Find where the given text appears and provide that cell's center as (X, Y) coordinate. 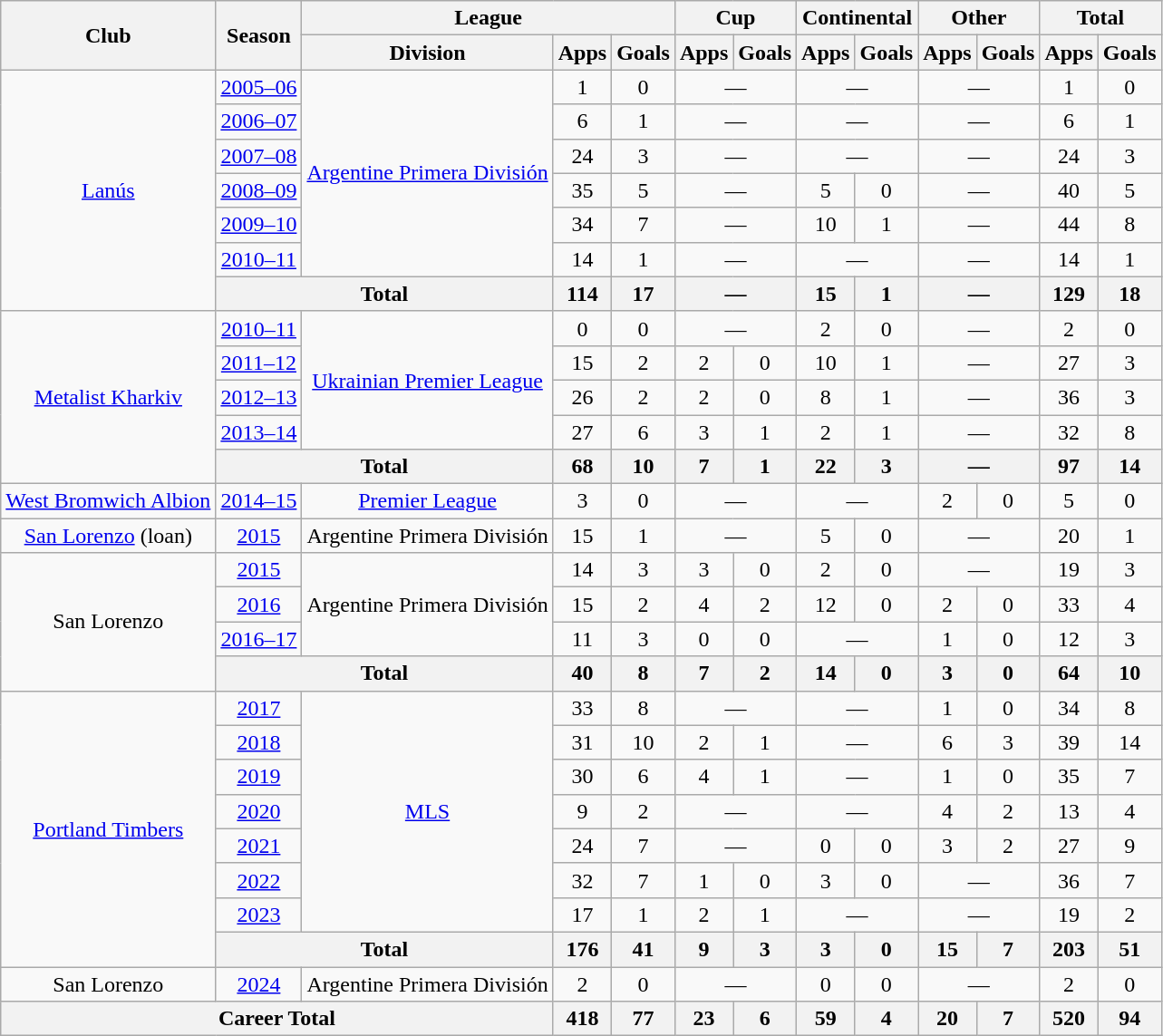
26 (582, 397)
39 (1069, 742)
Club (109, 35)
418 (582, 1019)
Career Total (277, 1019)
520 (1069, 1019)
2016–17 (259, 639)
Other (979, 18)
13 (1069, 811)
68 (582, 467)
94 (1129, 1019)
129 (1069, 294)
Portland Timbers (109, 828)
2007–08 (259, 156)
2023 (259, 915)
Division (428, 53)
West Bromwich Albion (109, 501)
2005–06 (259, 87)
MLS (428, 811)
Continental (858, 18)
203 (1069, 949)
77 (644, 1019)
11 (582, 639)
59 (826, 1019)
2016 (259, 605)
Lanús (109, 190)
41 (644, 949)
2013–14 (259, 432)
18 (1129, 294)
2019 (259, 777)
22 (826, 467)
Season (259, 35)
2017 (259, 708)
2012–13 (259, 397)
Cup (735, 18)
2006–07 (259, 121)
2014–15 (259, 501)
2018 (259, 742)
2024 (259, 983)
44 (1069, 225)
2009–10 (259, 225)
2021 (259, 846)
2020 (259, 811)
2008–09 (259, 190)
114 (582, 294)
51 (1129, 949)
Premier League (428, 501)
2011–12 (259, 363)
23 (703, 1019)
30 (582, 777)
64 (1069, 673)
31 (582, 742)
Metalist Kharkiv (109, 397)
97 (1069, 467)
League (488, 18)
176 (582, 949)
Ukrainian Premier League (428, 380)
2022 (259, 880)
San Lorenzo (loan) (109, 536)
